Detect which cell encompasses the target text, then output its (x, y) center coordinate. 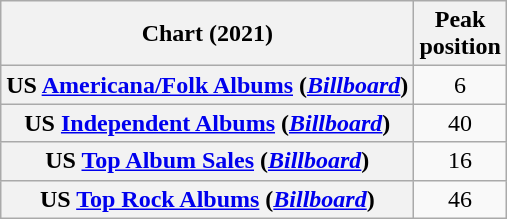
Chart (2021) (208, 34)
Peakposition (460, 34)
46 (460, 199)
US Americana/Folk Albums (Billboard) (208, 85)
US Top Album Sales (Billboard) (208, 161)
US Independent Albums (Billboard) (208, 123)
US Top Rock Albums (Billboard) (208, 199)
40 (460, 123)
6 (460, 85)
16 (460, 161)
